Locate the cell with the specified text and output its (x, y) center coordinate. 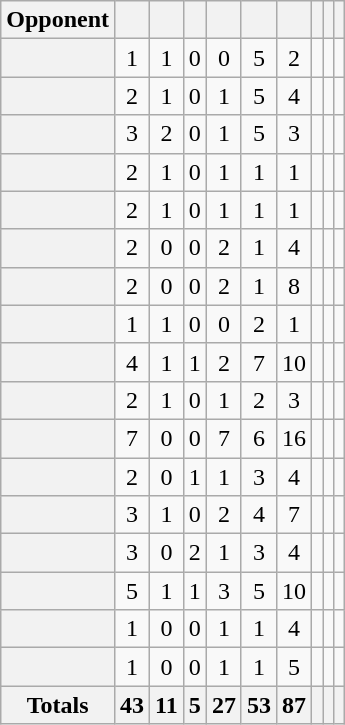
Opponent (58, 20)
6 (258, 438)
43 (132, 705)
11 (167, 705)
27 (224, 705)
16 (294, 438)
87 (294, 705)
53 (258, 705)
8 (294, 286)
Totals (58, 705)
